Pinpoint the cell where the given text exists, returning its [x, y] midpoint coordinate. 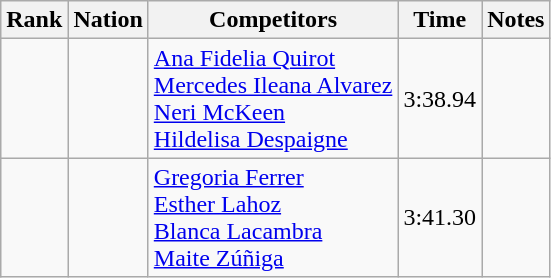
Rank [34, 20]
Competitors [273, 20]
Nation [108, 20]
Time [440, 20]
Gregoria FerrerEsther LahozBlanca LacambraMaite Zúñiga [273, 218]
3:41.30 [440, 218]
3:38.94 [440, 98]
Notes [516, 20]
Ana Fidelia QuirotMercedes Ileana AlvarezNeri McKeenHildelisa Despaigne [273, 98]
